Detect which cell encompasses the target text, then output its [x, y] center coordinate. 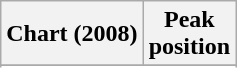
Chart (2008) [72, 34]
Peak position [189, 34]
